Locate the cell with the specified text and output its [x, y] center coordinate. 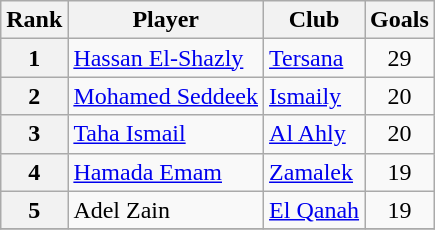
Rank [34, 20]
Hamada Emam [166, 172]
3 [34, 134]
Zamalek [314, 172]
Club [314, 20]
2 [34, 96]
5 [34, 210]
Ismaily [314, 96]
Goals [400, 20]
1 [34, 58]
El Qanah [314, 210]
Adel Zain [166, 210]
4 [34, 172]
Tersana [314, 58]
Player [166, 20]
29 [400, 58]
Mohamed Seddeek [166, 96]
Al Ahly [314, 134]
Taha Ismail [166, 134]
Hassan El-Shazly [166, 58]
